Provide the (X, Y) coordinate of the cell's center where the given text is located.  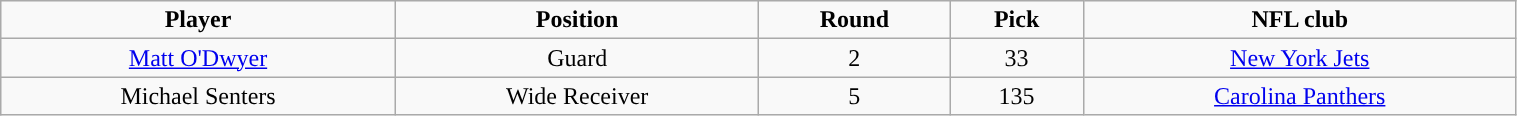
Michael Senters (198, 96)
2 (854, 58)
Matt O'Dwyer (198, 58)
Pick (1017, 20)
5 (854, 96)
135 (1017, 96)
Wide Receiver (577, 96)
Carolina Panthers (1300, 96)
New York Jets (1300, 58)
NFL club (1300, 20)
33 (1017, 58)
Player (198, 20)
Position (577, 20)
Guard (577, 58)
Round (854, 20)
